Return the [X, Y] coordinate for the center point of the cell that contains the specified text.  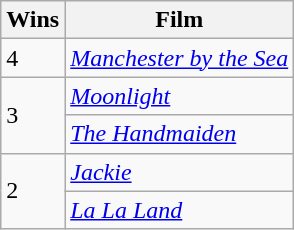
Wins [33, 20]
3 [33, 115]
Moonlight [180, 96]
La La Land [180, 210]
The Handmaiden [180, 134]
Manchester by the Sea [180, 58]
2 [33, 191]
4 [33, 58]
Film [180, 20]
Jackie [180, 172]
